For the text-containing cell, return its midpoint in [x, y] coordinate format. 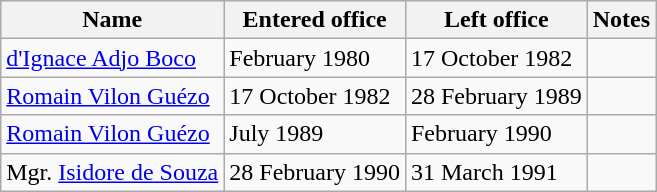
31 March 1991 [496, 172]
Notes [621, 20]
Mgr. Isidore de Souza [112, 172]
July 1989 [315, 134]
February 1980 [315, 58]
28 February 1989 [496, 96]
Left office [496, 20]
28 February 1990 [315, 172]
Entered office [315, 20]
Name [112, 20]
February 1990 [496, 134]
d'Ignace Adjo Boco [112, 58]
